Scan for the cell matching the given text and deliver its (x, y) coordinate at center. 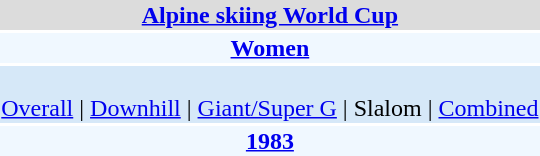
1983 (270, 141)
Overall | Downhill | Giant/Super G | Slalom | Combined (270, 94)
Alpine skiing World Cup (270, 15)
Women (270, 48)
